Identify which cell holds the provided text, then report its (x, y) central coordinate. 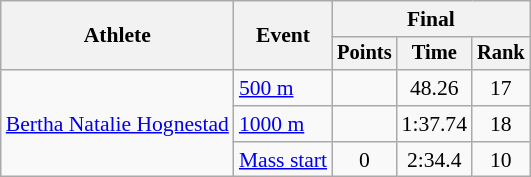
18 (501, 124)
1:37.74 (434, 124)
17 (501, 88)
48.26 (434, 88)
Time (434, 54)
Rank (501, 54)
1000 m (283, 124)
Event (283, 36)
Points (364, 54)
500 m (283, 88)
Final (430, 19)
Athlete (118, 36)
Bertha Natalie Hognestad (118, 124)
